Extract the [x, y] coordinate from the center of the cell holding the provided text.  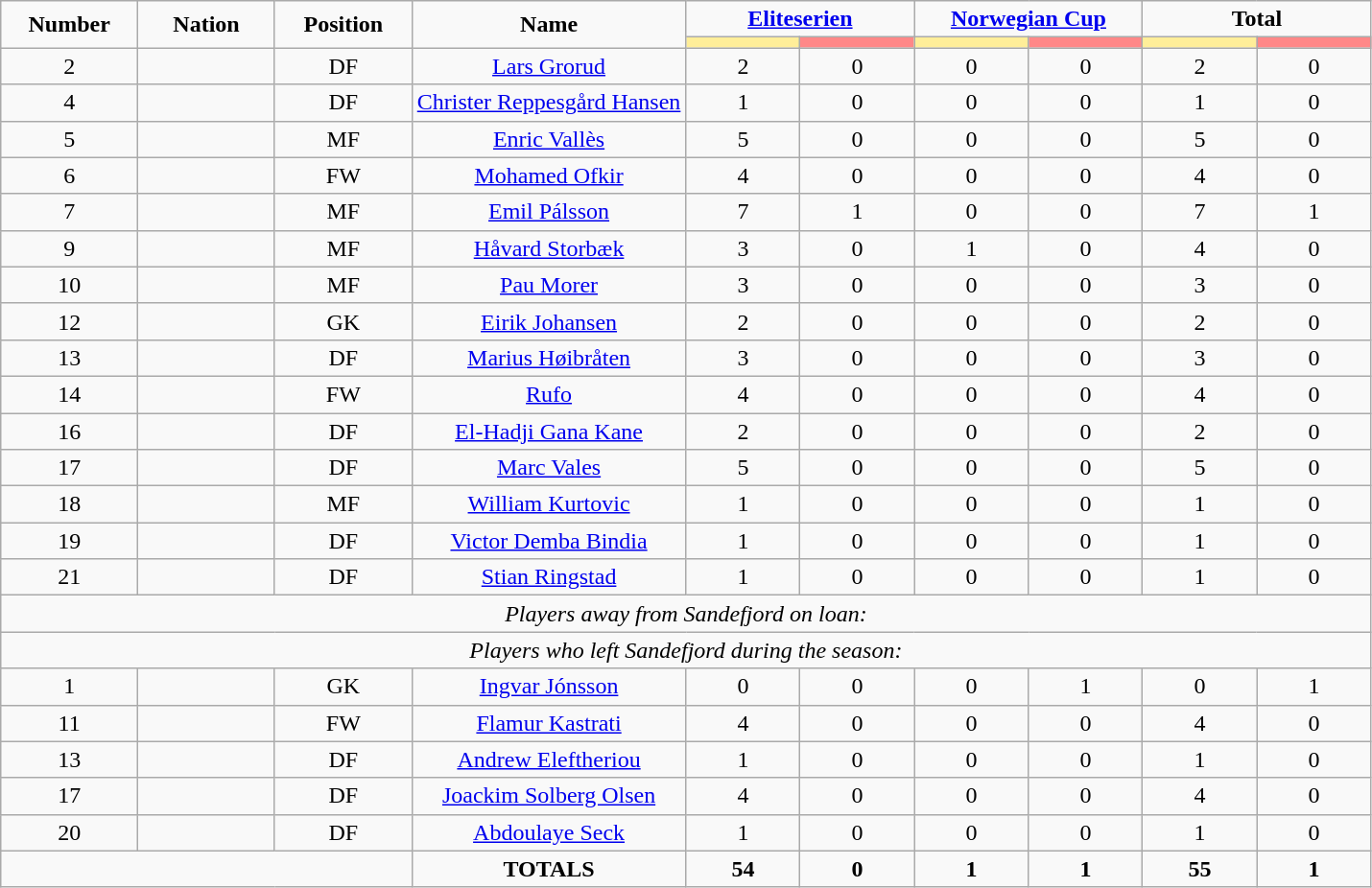
TOTALS [549, 869]
Players who left Sandefjord during the season: [686, 650]
Emil Pálsson [549, 212]
18 [69, 504]
Eirik Johansen [549, 321]
Rufo [549, 394]
Number [69, 25]
21 [69, 577]
Total [1257, 19]
Norwegian Cup [1029, 19]
Christer Reppesgård Hansen [549, 103]
El-Hadji Gana Kane [549, 431]
Eliteserien [800, 19]
12 [69, 321]
9 [69, 248]
16 [69, 431]
Victor Demba Bindia [549, 541]
Lars Grorud [549, 66]
Flamur Kastrati [549, 723]
Joackim Solberg Olsen [549, 796]
Ingvar Jónsson [549, 687]
10 [69, 285]
11 [69, 723]
Marius Høibråten [549, 358]
Håvard Storbæk [549, 248]
Marc Vales [549, 468]
Andrew Eleftheriou [549, 759]
Players away from Sandefjord on loan: [686, 614]
19 [69, 541]
William Kurtovic [549, 504]
54 [743, 869]
Nation [207, 25]
Mohamed Ofkir [549, 175]
Pau Morer [549, 285]
Abdoulaye Seck [549, 832]
6 [69, 175]
20 [69, 832]
Stian Ringstad [549, 577]
55 [1199, 869]
Name [549, 25]
Position [343, 25]
14 [69, 394]
Enric Vallès [549, 139]
